Return the [x, y] coordinate for the center point of the cell that contains the specified text.  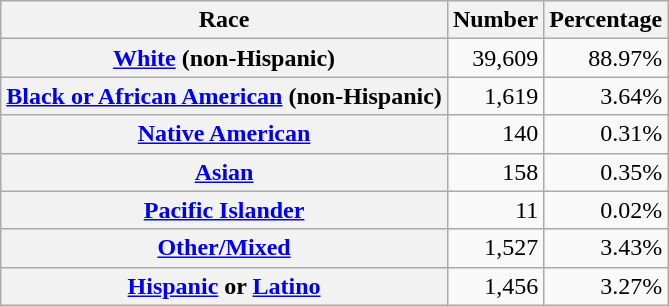
1,456 [495, 286]
1,527 [495, 248]
Native American [224, 134]
Other/Mixed [224, 248]
White (non-Hispanic) [224, 58]
Pacific Islander [224, 210]
Number [495, 20]
3.64% [606, 96]
Race [224, 20]
Black or African American (non-Hispanic) [224, 96]
1,619 [495, 96]
3.43% [606, 248]
158 [495, 172]
0.02% [606, 210]
3.27% [606, 286]
39,609 [495, 58]
0.35% [606, 172]
0.31% [606, 134]
Asian [224, 172]
Hispanic or Latino [224, 286]
140 [495, 134]
Percentage [606, 20]
11 [495, 210]
88.97% [606, 58]
